Output the [x, y] coordinate of the center of the cell containing the given text.  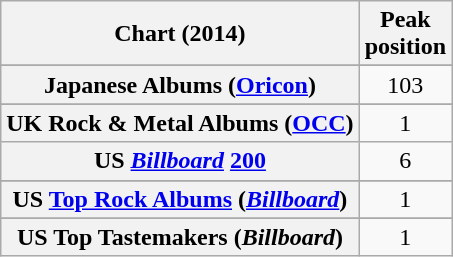
Peakposition [405, 34]
US Billboard 200 [180, 161]
Japanese Albums (Oricon) [180, 85]
6 [405, 161]
US Top Rock Albums (Billboard) [180, 199]
US Top Tastemakers (Billboard) [180, 237]
UK Rock & Metal Albums (OCC) [180, 123]
Chart (2014) [180, 34]
103 [405, 85]
